Detect which cell encompasses the target text, then output its [X, Y] center coordinate. 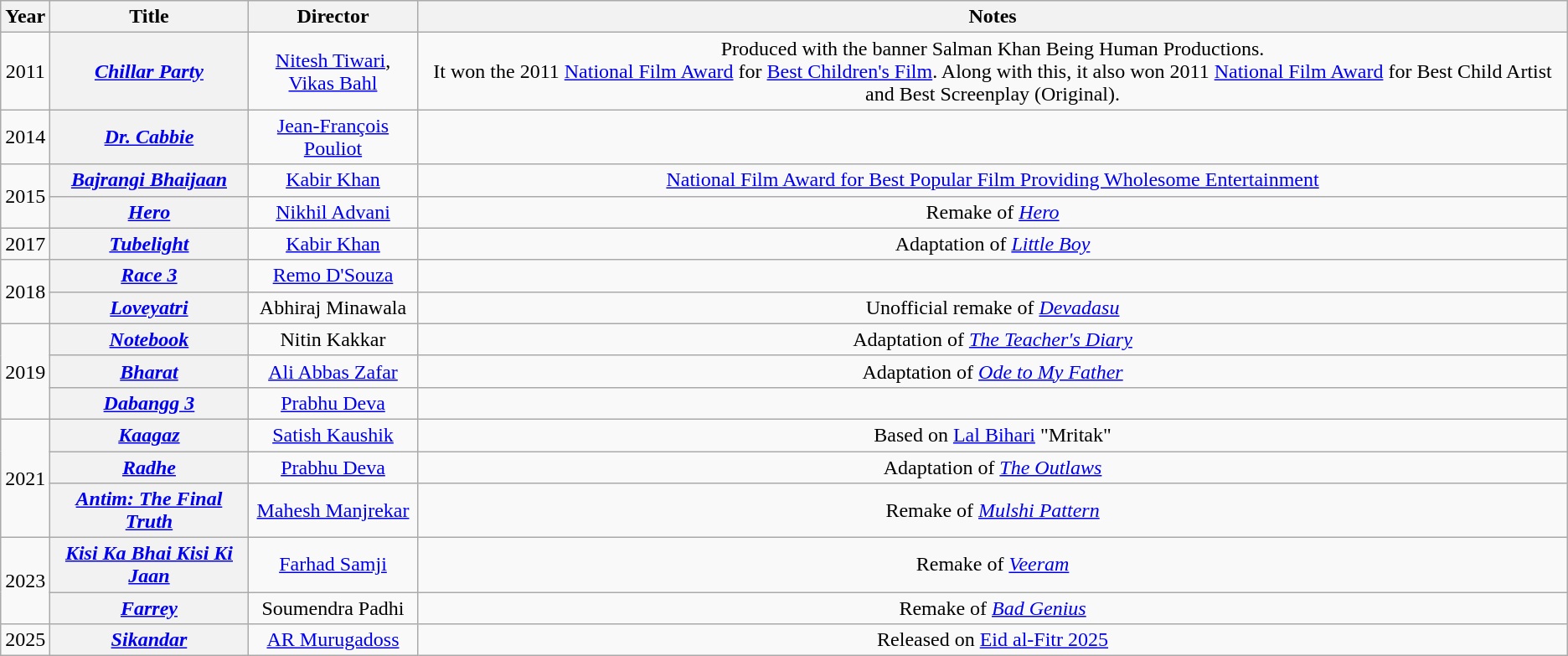
Adaptation of Little Boy [993, 244]
Nitesh Tiwari, Vikas Bahl [333, 71]
Released on Eid al-Fitr 2025 [993, 640]
Remake of Bad Genius [993, 608]
Mahesh Manjrekar [333, 511]
2023 [25, 581]
2014 [25, 137]
Director [333, 17]
Remake of Veeram [993, 565]
Chillar Party [149, 71]
2021 [25, 478]
Based on Lal Bihari "Mritak" [993, 435]
2017 [25, 244]
Abhiraj Minawala [333, 307]
Soumendra Padhi [333, 608]
Loveyatri [149, 307]
Year [25, 17]
Satish Kaushik [333, 435]
Adaptation of Ode to My Father [993, 371]
2011 [25, 71]
Tubelight [149, 244]
Jean-François Pouliot [333, 137]
Remo D'Souza [333, 276]
Farrey [149, 608]
2019 [25, 371]
Bajrangi Bhaijaan [149, 180]
Kaagaz [149, 435]
Adaptation of The Outlaws [993, 467]
Kisi Ka Bhai Kisi Ki Jaan [149, 565]
2018 [25, 292]
Radhe [149, 467]
Notebook [149, 339]
AR Murugadoss [333, 640]
Unofficial remake of Devadasu [993, 307]
Race 3 [149, 276]
Nikhil Advani [333, 212]
Notes [993, 17]
Nitin Kakkar [333, 339]
2015 [25, 196]
Dr. Cabbie [149, 137]
Title [149, 17]
National Film Award for Best Popular Film Providing Wholesome Entertainment [993, 180]
Dabangg 3 [149, 403]
Hero [149, 212]
Farhad Samji [333, 565]
Antim: The Final Truth [149, 511]
Sikandar [149, 640]
Adaptation of The Teacher's Diary [993, 339]
Ali Abbas Zafar [333, 371]
Remake of Hero [993, 212]
Remake of Mulshi Pattern [993, 511]
2025 [25, 640]
Bharat [149, 371]
